Identify which cell holds the provided text, then report its (X, Y) central coordinate. 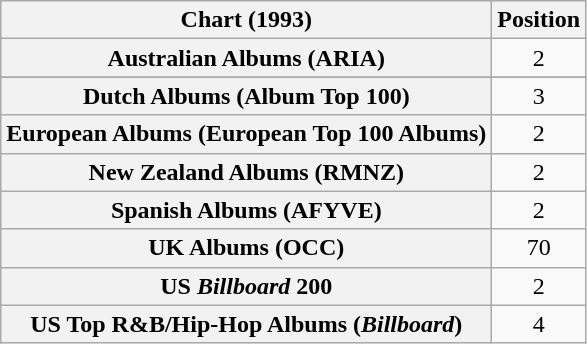
Position (539, 20)
Spanish Albums (AFYVE) (246, 210)
European Albums (European Top 100 Albums) (246, 134)
3 (539, 96)
UK Albums (OCC) (246, 248)
Australian Albums (ARIA) (246, 58)
Dutch Albums (Album Top 100) (246, 96)
US Top R&B/Hip-Hop Albums (Billboard) (246, 324)
70 (539, 248)
New Zealand Albums (RMNZ) (246, 172)
Chart (1993) (246, 20)
4 (539, 324)
US Billboard 200 (246, 286)
